Identify which cell holds the provided text, then report its (x, y) central coordinate. 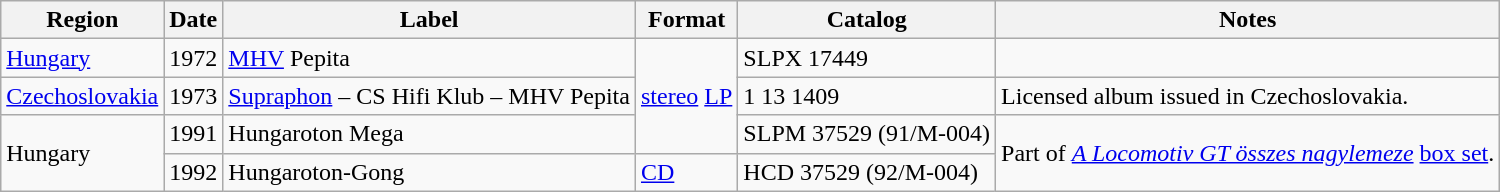
Supraphon – CS Hifi Klub – MHV Pepita (430, 96)
stereo LP (686, 96)
SLPM 37529 (91/M-004) (867, 134)
Czechoslovakia (82, 96)
Catalog (867, 20)
Notes (1248, 20)
1991 (194, 134)
Hungaroton Mega (430, 134)
1 13 1409 (867, 96)
Hungaroton-Gong (430, 172)
Licensed album issued in Czechoslovakia. (1248, 96)
Region (82, 20)
1972 (194, 58)
CD (686, 172)
Format (686, 20)
Label (430, 20)
1973 (194, 96)
Part of A Locomotiv GT összes nagylemeze box set. (1248, 153)
SLPX 17449 (867, 58)
1992 (194, 172)
HCD 37529 (92/M-004) (867, 172)
MHV Pepita (430, 58)
Date (194, 20)
